Locate the cell with the specified text and output its (x, y) center coordinate. 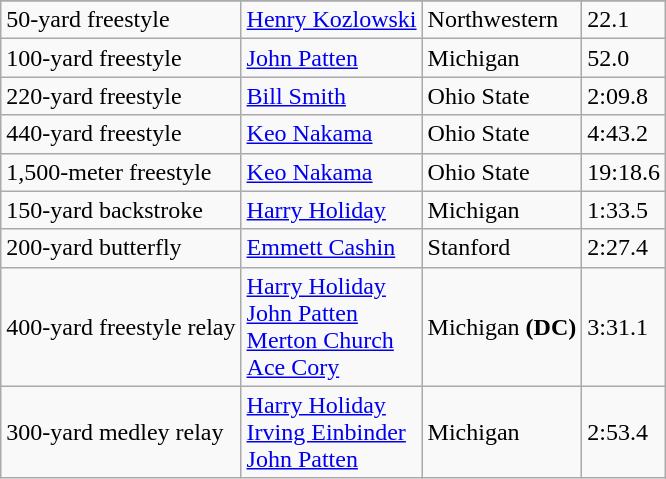
1,500-meter freestyle (121, 172)
2:27.4 (624, 248)
300-yard medley relay (121, 432)
400-yard freestyle relay (121, 326)
Harry HolidayIrving EinbinderJohn Patten (332, 432)
John Patten (332, 58)
Harry Holiday (332, 210)
150-yard backstroke (121, 210)
2:09.8 (624, 96)
Henry Kozlowski (332, 20)
Harry HolidayJohn PattenMerton ChurchAce Cory (332, 326)
200-yard butterfly (121, 248)
52.0 (624, 58)
100-yard freestyle (121, 58)
Stanford (502, 248)
220-yard freestyle (121, 96)
19:18.6 (624, 172)
Bill Smith (332, 96)
22.1 (624, 20)
Emmett Cashin (332, 248)
2:53.4 (624, 432)
4:43.2 (624, 134)
Northwestern (502, 20)
50-yard freestyle (121, 20)
Michigan (DC) (502, 326)
3:31.1 (624, 326)
1:33.5 (624, 210)
440-yard freestyle (121, 134)
